Extract the (x, y) coordinate from the center of the cell holding the provided text.  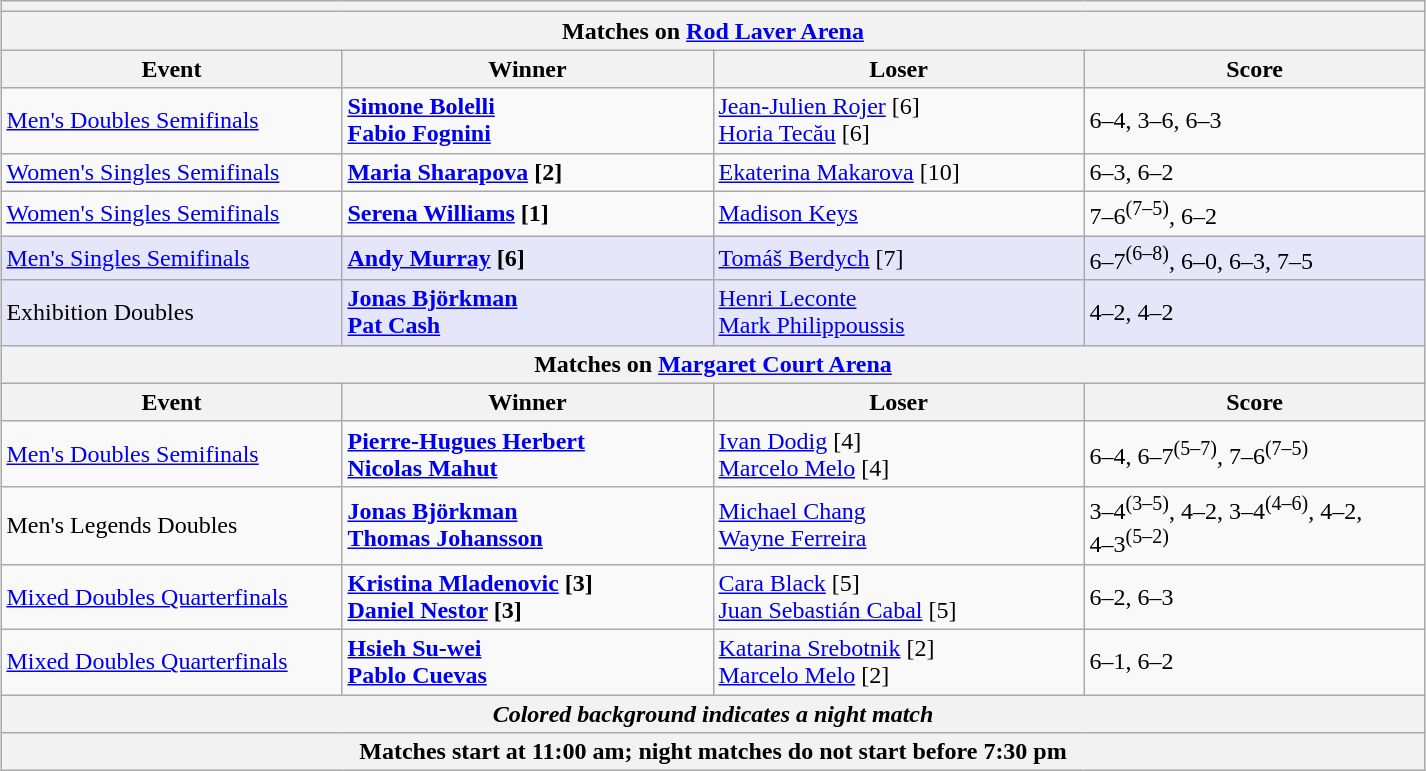
6–1, 6–2 (1254, 662)
Ekaterina Makarova [10] (898, 172)
Tomáš Berdych [7] (898, 258)
7–6(7–5), 6–2 (1254, 214)
Madison Keys (898, 214)
Colored background indicates a night match (713, 714)
6–2, 6–3 (1254, 596)
6–3, 6–2 (1254, 172)
Cara Black [5] Juan Sebastián Cabal [5] (898, 596)
Katarina Srebotnik [2] Marcelo Melo [2] (898, 662)
4–2, 4–2 (1254, 312)
Hsieh Su-wei Pablo Cuevas (528, 662)
Pierre-Hugues Herbert Nicolas Mahut (528, 454)
Kristina Mladenovic [3] Daniel Nestor [3] (528, 596)
Matches on Margaret Court Arena (713, 364)
Serena Williams [1] (528, 214)
Ivan Dodig [4] Marcelo Melo [4] (898, 454)
Simone Bolelli Fabio Fognini (528, 120)
3–4(3–5), 4–2, 3–4(4–6), 4–2, 4–3(5–2) (1254, 525)
Jonas Björkman Pat Cash (528, 312)
Men's Singles Semifinals (172, 258)
Matches start at 11:00 am; night matches do not start before 7:30 pm (713, 752)
Exhibition Doubles (172, 312)
6–4, 6–7(5–7), 7–6(7–5) (1254, 454)
Henri Leconte Mark Philippoussis (898, 312)
Andy Murray [6] (528, 258)
6–7(6–8), 6–0, 6–3, 7–5 (1254, 258)
Jean-Julien Rojer [6] Horia Tecău [6] (898, 120)
Jonas Björkman Thomas Johansson (528, 525)
Men's Legends Doubles (172, 525)
6–4, 3–6, 6–3 (1254, 120)
Maria Sharapova [2] (528, 172)
Matches on Rod Laver Arena (713, 31)
Michael Chang Wayne Ferreira (898, 525)
